Find where the given text appears and provide that cell's center as [x, y] coordinate. 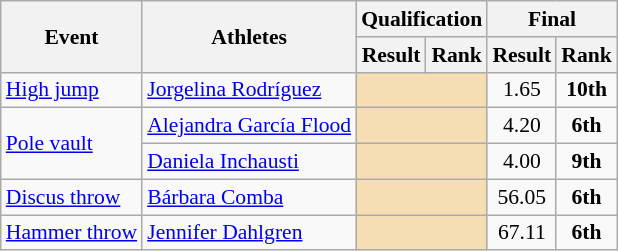
Event [72, 36]
Pole vault [72, 144]
1.65 [522, 90]
High jump [72, 90]
10th [586, 90]
Bárbara Comba [249, 197]
Daniela Inchausti [249, 162]
56.05 [522, 197]
4.00 [522, 162]
Hammer throw [72, 233]
9th [586, 162]
Discus throw [72, 197]
67.11 [522, 233]
4.20 [522, 126]
Qualification [422, 19]
Jennifer Dahlgren [249, 233]
Alejandra García Flood [249, 126]
Final [552, 19]
Jorgelina Rodríguez [249, 90]
Athletes [249, 36]
